For the text-containing cell, return its midpoint in [x, y] coordinate format. 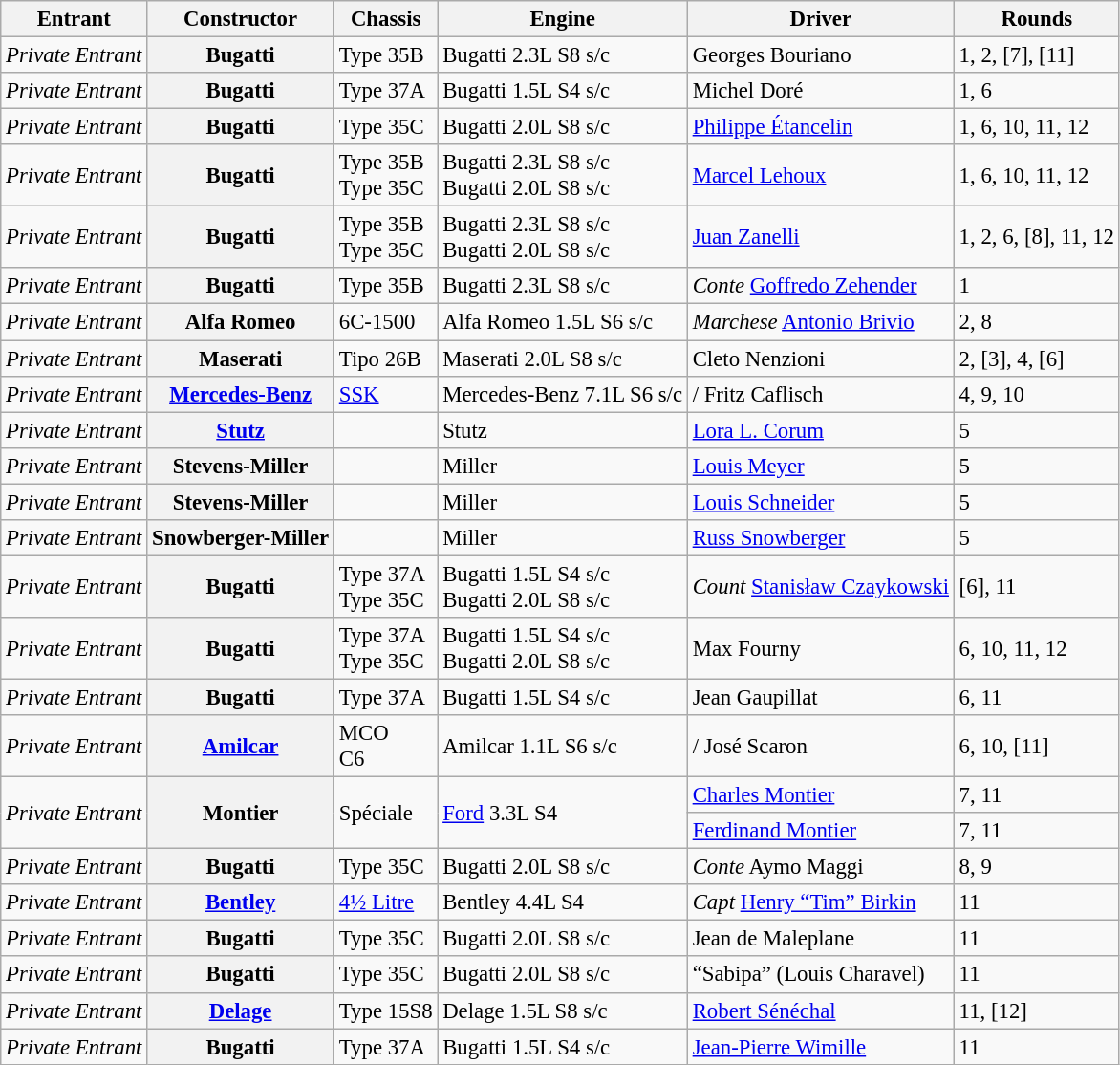
Michel Doré [820, 91]
6, 10, 11, 12 [1036, 648]
Max Fourny [820, 648]
Bentley [241, 902]
Amilcar [241, 746]
Russ Snowberger [820, 538]
8, 9 [1036, 867]
Conte Aymo Maggi [820, 867]
Mercedes-Benz [241, 394]
“Sabipa” (Louis Charavel) [820, 975]
Ferdinand Montier [820, 831]
6, 11 [1036, 697]
Cleto Nenzioni [820, 359]
Bentley 4.4L S4 [563, 902]
Conte Goffredo Zehender [820, 286]
Delage 1.5L S8 s/c [563, 1011]
Entrant [75, 19]
Engine [563, 19]
SSK [385, 394]
Louis Schneider [820, 502]
11, [12] [1036, 1011]
Jean de Maleplane [820, 939]
Constructor [241, 19]
Robert Sénéchal [820, 1011]
2, 8 [1036, 322]
2, [3], 4, [6] [1036, 359]
Marcel Lehoux [820, 176]
4, 9, 10 [1036, 394]
/ Fritz Caflisch [820, 394]
Mercedes-Benz 7.1L S6 s/c [563, 394]
Alfa Romeo 1.5L S6 s/c [563, 322]
6C-1500 [385, 322]
Bugatti 2.3L S8 s/cBugatti 2.0L S8 s/c [563, 237]
Georges Bouriano [820, 55]
Chassis [385, 19]
Jean-Pierre Wimille [820, 1047]
Marchese Antonio Brivio [820, 322]
[6], 11 [1036, 587]
Jean Gaupillat [820, 697]
Delage [241, 1011]
Louis Meyer [820, 466]
Alfa Romeo [241, 322]
1, 6 [1036, 91]
Maserati 2.0L S8 s/c [563, 359]
Juan Zanelli [820, 237]
Bugatti 2.3L S8 s/c Bugatti 2.0L S8 s/c [563, 176]
Amilcar 1.1L S6 s/c [563, 746]
Spéciale [385, 813]
/ José Scaron [820, 746]
1, 2, 6, [8], 11, 12 [1036, 237]
1, 2, [7], [11] [1036, 55]
Philippe Étancelin [820, 127]
Capt Henry “Tim” Birkin [820, 902]
Snowberger-Miller [241, 538]
Ford 3.3L S4 [563, 813]
Charles Montier [820, 795]
Rounds [1036, 19]
Count Stanisław Czaykowski [820, 587]
Tipo 26B [385, 359]
Lora L. Corum [820, 430]
4½ Litre [385, 902]
1 [1036, 286]
Driver [820, 19]
Montier [241, 813]
6, 10, [11] [1036, 746]
MCOC6 [385, 746]
Type 15S8 [385, 1011]
Maserati [241, 359]
